Find where the given text appears and provide that cell's center as (x, y) coordinate. 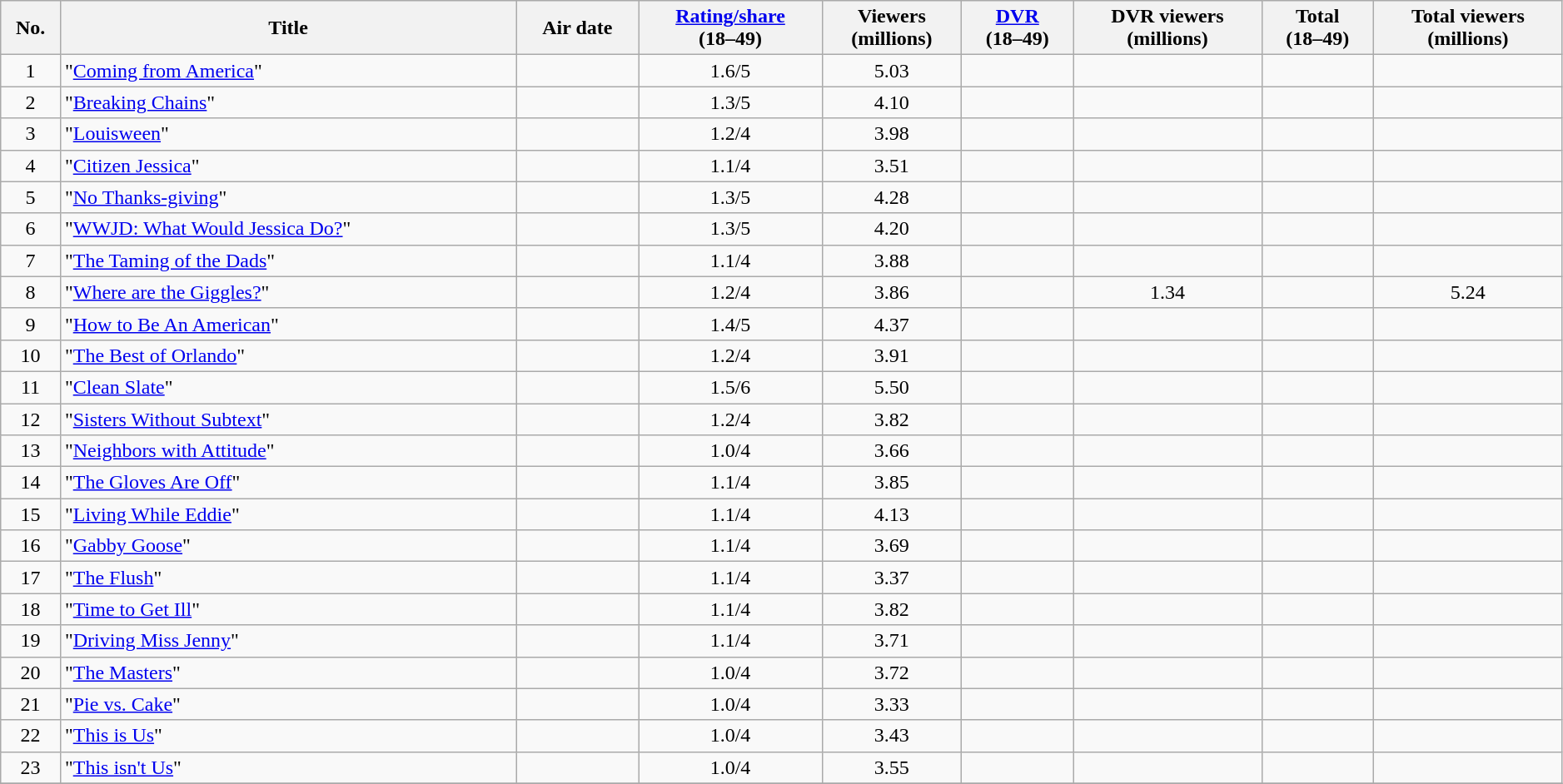
5.50 (891, 387)
"Coming from America" (288, 71)
23 (31, 767)
9 (31, 324)
3.98 (891, 134)
"The Masters" (288, 672)
5.24 (1467, 292)
21 (31, 704)
3.37 (891, 578)
3.91 (891, 355)
4 (31, 166)
22 (31, 736)
1.5/6 (730, 387)
"The Flush" (288, 578)
"Driving Miss Jenny" (288, 641)
3.69 (891, 546)
"This isn't Us" (288, 767)
1.34 (1167, 292)
10 (31, 355)
6 (31, 229)
4.10 (891, 102)
No. (31, 28)
"No Thanks-giving" (288, 197)
3.88 (891, 261)
Total(18–49) (1317, 28)
DVR viewers(millions) (1167, 28)
14 (31, 483)
"Pie vs. Cake" (288, 704)
12 (31, 419)
3.43 (891, 736)
"Louisween" (288, 134)
3 (31, 134)
"Citizen Jessica" (288, 166)
Air date (578, 28)
"Time to Get Ill" (288, 609)
3.85 (891, 483)
DVR(18–49) (1018, 28)
18 (31, 609)
11 (31, 387)
Viewers(millions) (891, 28)
3.72 (891, 672)
"Living While Eddie" (288, 514)
1.4/5 (730, 324)
19 (31, 641)
7 (31, 261)
"The Gloves Are Off" (288, 483)
13 (31, 451)
"The Taming of the Dads" (288, 261)
3.86 (891, 292)
"Where are the Giggles?" (288, 292)
Rating/share(18–49) (730, 28)
1 (31, 71)
5.03 (891, 71)
Total viewers(millions) (1467, 28)
5 (31, 197)
4.37 (891, 324)
"Gabby Goose" (288, 546)
8 (31, 292)
3.66 (891, 451)
3.51 (891, 166)
16 (31, 546)
"The Best of Orlando" (288, 355)
"Neighbors with Attitude" (288, 451)
20 (31, 672)
4.13 (891, 514)
15 (31, 514)
"How to Be An American" (288, 324)
"WWJD: What Would Jessica Do?" (288, 229)
4.28 (891, 197)
3.55 (891, 767)
"Sisters Without Subtext" (288, 419)
"Breaking Chains" (288, 102)
3.71 (891, 641)
Title (288, 28)
1.6/5 (730, 71)
3.33 (891, 704)
4.20 (891, 229)
2 (31, 102)
17 (31, 578)
"This is Us" (288, 736)
"Clean Slate" (288, 387)
